Provide the (X, Y) coordinate of the cell's center where the given text is located.  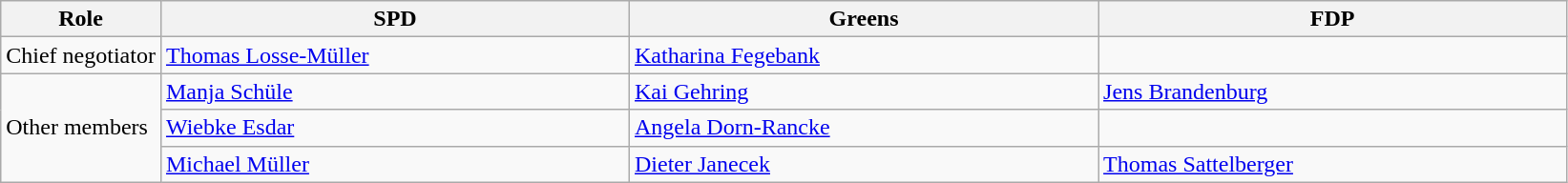
Thomas Losse-Müller (395, 55)
Kai Gehring (865, 91)
Thomas Sattelberger (1332, 164)
Manja Schüle (395, 91)
SPD (395, 19)
Jens Brandenburg (1332, 91)
Angela Dorn-Rancke (865, 128)
FDP (1332, 19)
Katharina Fegebank (865, 55)
Greens (865, 19)
Role (81, 19)
Dieter Janecek (865, 164)
Michael Müller (395, 164)
Chief negotiator (81, 55)
Wiebke Esdar (395, 128)
Other members (81, 128)
